For the text-containing cell, return its midpoint in (x, y) coordinate format. 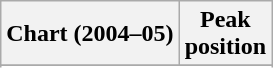
Chart (2004–05) (90, 34)
Peakposition (225, 34)
